For the text-containing cell, return its midpoint in (x, y) coordinate format. 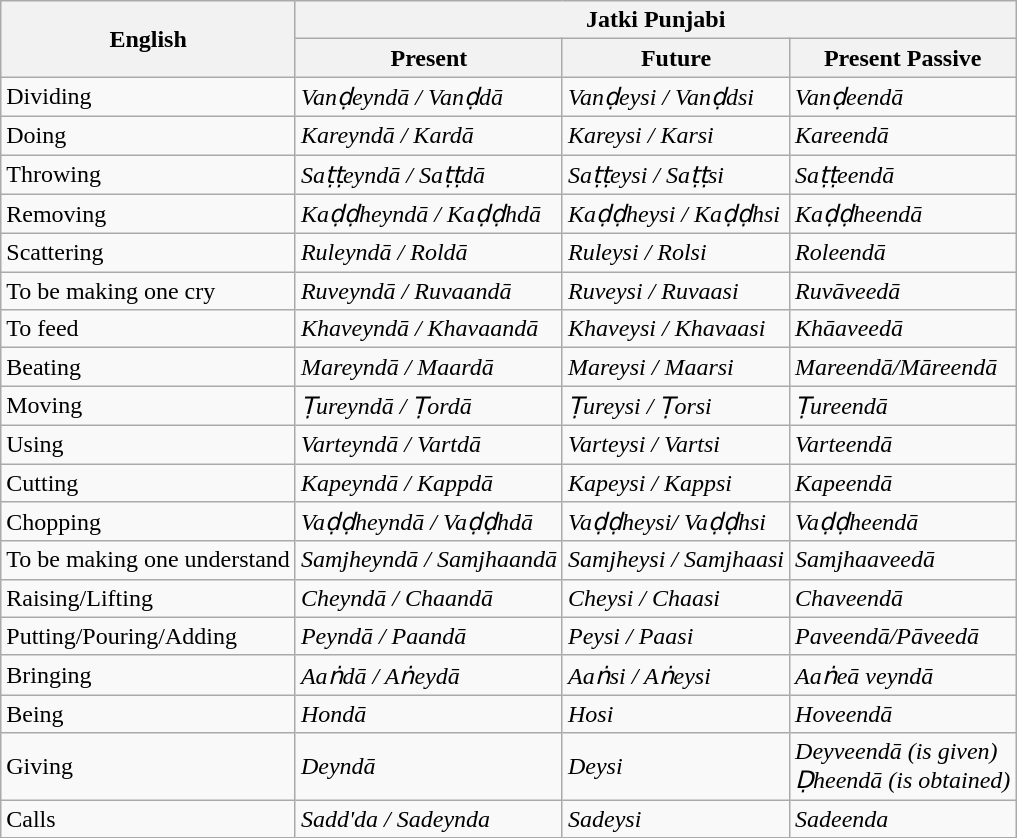
Samjheyndā / Samjhaandā (428, 560)
Samjhaaveedā (903, 560)
Cheysi / Chaasi (676, 598)
Vanḍeysi / Vanḍdsi (676, 97)
Present (428, 58)
Deyveendā (is given)Ḍheendā (is obtained) (903, 766)
Kareendā (903, 135)
Deysi (676, 766)
Kareysi / Karsi (676, 135)
Peyndā / Paandā (428, 636)
Cutting (148, 483)
Saṭṭeendā (903, 174)
Present Passive (903, 58)
Kareyndā / Kardā (428, 135)
To be making one cry (148, 291)
Sadd'da / Sadeynda (428, 819)
Kaḍḍheendā (903, 214)
Vaḍḍheyndā / Vaḍḍhdā (428, 522)
Aaṅsi / Aṅeysi (676, 675)
Sadeysi (676, 819)
Jatki Punjabi (655, 20)
Saṭṭeyndā / Saṭṭdā (428, 174)
Mareendā/Māreendā (903, 367)
Doing (148, 135)
Giving (148, 766)
Vanḍeendā (903, 97)
Varteyndā / Vartdā (428, 444)
Vanḍeyndā / Vanḍdā (428, 97)
Hoveendā (903, 714)
Khaveyndā / Khavaandā (428, 329)
Hondā (428, 714)
Peysi / Paasi (676, 636)
Dividing (148, 97)
Chopping (148, 522)
Scattering (148, 253)
Ṭureysi / Ṭorsi (676, 406)
Chaveendā (903, 598)
Throwing (148, 174)
Sadeenda (903, 819)
Vaḍḍheendā (903, 522)
Future (676, 58)
Ruvāveedā (903, 291)
Cheyndā / Chaandā (428, 598)
English (148, 39)
Removing (148, 214)
Khāaveedā (903, 329)
Kapeysi / Kappsi (676, 483)
Kapeendā (903, 483)
Ruleyndā / Roldā (428, 253)
Ruveyndā / Ruvaandā (428, 291)
To feed (148, 329)
To be making one understand (148, 560)
Bringing (148, 675)
Roleendā (903, 253)
Using (148, 444)
Putting/Pouring/Adding (148, 636)
Varteysi / Vartsi (676, 444)
Mareyndā / Maardā (428, 367)
Samjheysi / Samjhaasi (676, 560)
Ṭureendā (903, 406)
Saṭṭeysi / Saṭṭsi (676, 174)
Khaveysi / Khavaasi (676, 329)
Aaṅeā veyndā (903, 675)
Aaṅdā / Aṅeydā (428, 675)
Kaḍḍheysi / Kaḍḍhsi (676, 214)
Calls (148, 819)
Being (148, 714)
Ruveysi / Ruvaasi (676, 291)
Varteendā (903, 444)
Paveendā/Pāveedā (903, 636)
Raising/Lifting (148, 598)
Moving (148, 406)
Kaḍḍheyndā / Kaḍḍhdā (428, 214)
Mareysi / Maarsi (676, 367)
Deyndā (428, 766)
Vaḍḍheysi/ Vaḍḍhsi (676, 522)
Beating (148, 367)
Ruleysi / Rolsi (676, 253)
Hosi (676, 714)
Ṭureyndā / Ṭordā (428, 406)
Kapeyndā / Kappdā (428, 483)
